Identify which cell holds the provided text, then report its [X, Y] central coordinate. 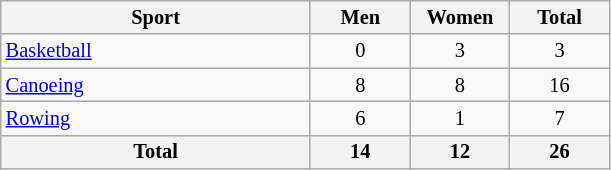
Basketball [156, 51]
26 [560, 152]
Men [360, 17]
6 [360, 118]
7 [560, 118]
Sport [156, 17]
16 [560, 85]
1 [460, 118]
Rowing [156, 118]
14 [360, 152]
Canoeing [156, 85]
Women [460, 17]
0 [360, 51]
12 [460, 152]
